Scan for the cell matching the given text and deliver its (X, Y) coordinate at center. 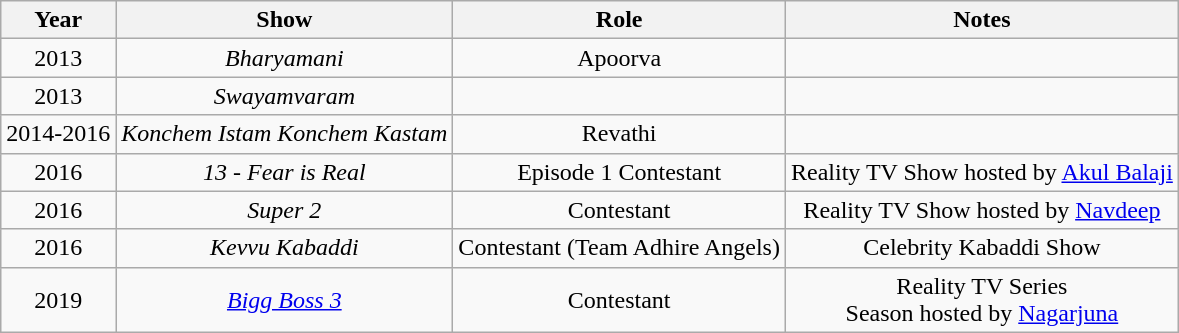
Reality TV Show hosted by Navdeep (982, 210)
Bharyamani (284, 58)
Reality TV Show hosted by Akul Balaji (982, 172)
Celebrity Kabaddi Show (982, 248)
2014-2016 (58, 134)
Swayamvaram (284, 96)
Notes (982, 20)
Episode 1 Contestant (620, 172)
Bigg Boss 3 (284, 300)
Year (58, 20)
Role (620, 20)
13 - Fear is Real (284, 172)
Revathi (620, 134)
Contestant (Team Adhire Angels) (620, 248)
Kevvu Kabaddi (284, 248)
Konchem Istam Konchem Kastam (284, 134)
Apoorva (620, 58)
2019 (58, 300)
Reality TV SeriesSeason hosted by Nagarjuna (982, 300)
Show (284, 20)
Super 2 (284, 210)
